Find where the given text appears and provide that cell's center as (X, Y) coordinate. 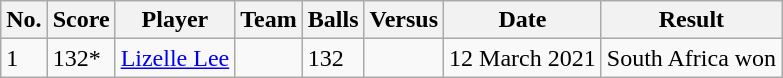
132 (333, 58)
Score (81, 20)
Player (175, 20)
Date (523, 20)
Team (269, 20)
12 March 2021 (523, 58)
Balls (333, 20)
132* (81, 58)
1 (24, 58)
Result (691, 20)
South Africa won (691, 58)
Versus (404, 20)
Lizelle Lee (175, 58)
No. (24, 20)
